From the cell containing the given text, extract its center point as (X, Y) coordinate. 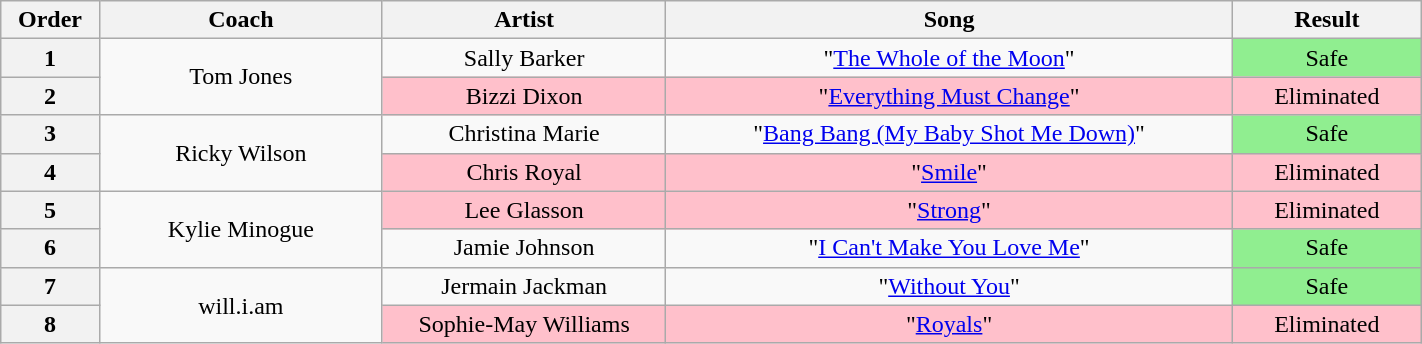
Order (50, 20)
Song (950, 20)
"Without You" (950, 286)
1 (50, 58)
Sally Barker (524, 58)
5 (50, 210)
Jamie Johnson (524, 248)
Result (1326, 20)
Lee Glasson (524, 210)
Bizzi Dixon (524, 96)
2 (50, 96)
Artist (524, 20)
"I Can't Make You Love Me" (950, 248)
7 (50, 286)
will.i.am (240, 305)
"Royals" (950, 324)
4 (50, 172)
"The Whole of the Moon" (950, 58)
"Strong" (950, 210)
Christina Marie (524, 134)
"Everything Must Change" (950, 96)
8 (50, 324)
Jermain Jackman (524, 286)
Chris Royal (524, 172)
3 (50, 134)
"Bang Bang (My Baby Shot Me Down)" (950, 134)
"Smile" (950, 172)
Ricky Wilson (240, 153)
Sophie-May Williams (524, 324)
Tom Jones (240, 77)
Coach (240, 20)
Kylie Minogue (240, 229)
6 (50, 248)
